Search for the cell housing the specified text and yield its (X, Y) center coordinate. 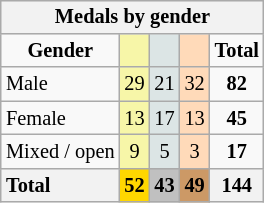
49 (195, 185)
43 (165, 185)
Gender (60, 51)
52 (134, 185)
Mixed / open (60, 152)
45 (237, 118)
82 (237, 84)
29 (134, 84)
Female (60, 118)
32 (195, 84)
Medals by gender (132, 17)
144 (237, 185)
9 (134, 152)
5 (165, 152)
Male (60, 84)
21 (165, 84)
3 (195, 152)
